Find where the given text appears and provide that cell's center as (X, Y) coordinate. 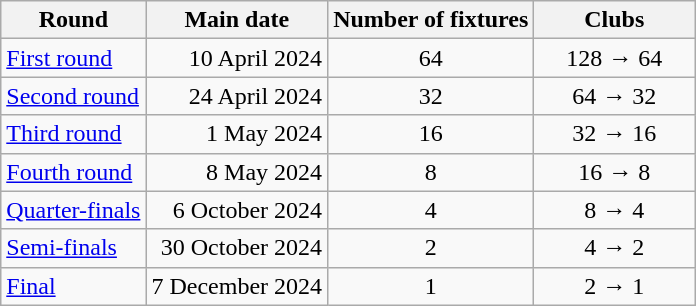
30 October 2024 (237, 248)
Fourth round (74, 172)
2 (431, 248)
Quarter-finals (74, 210)
64 → 32 (614, 96)
4 (431, 210)
Third round (74, 134)
1 May 2024 (237, 134)
8 → 4 (614, 210)
16 (431, 134)
10 April 2024 (237, 58)
Clubs (614, 20)
64 (431, 58)
2 → 1 (614, 286)
8 May 2024 (237, 172)
Main date (237, 20)
Final (74, 286)
First round (74, 58)
4 → 2 (614, 248)
Second round (74, 96)
6 October 2024 (237, 210)
24 April 2024 (237, 96)
32 (431, 96)
Round (74, 20)
128 → 64 (614, 58)
32 → 16 (614, 134)
1 (431, 286)
8 (431, 172)
Number of fixtures (431, 20)
Semi-finals (74, 248)
7 December 2024 (237, 286)
16 → 8 (614, 172)
